Identify which cell holds the provided text, then report its (x, y) central coordinate. 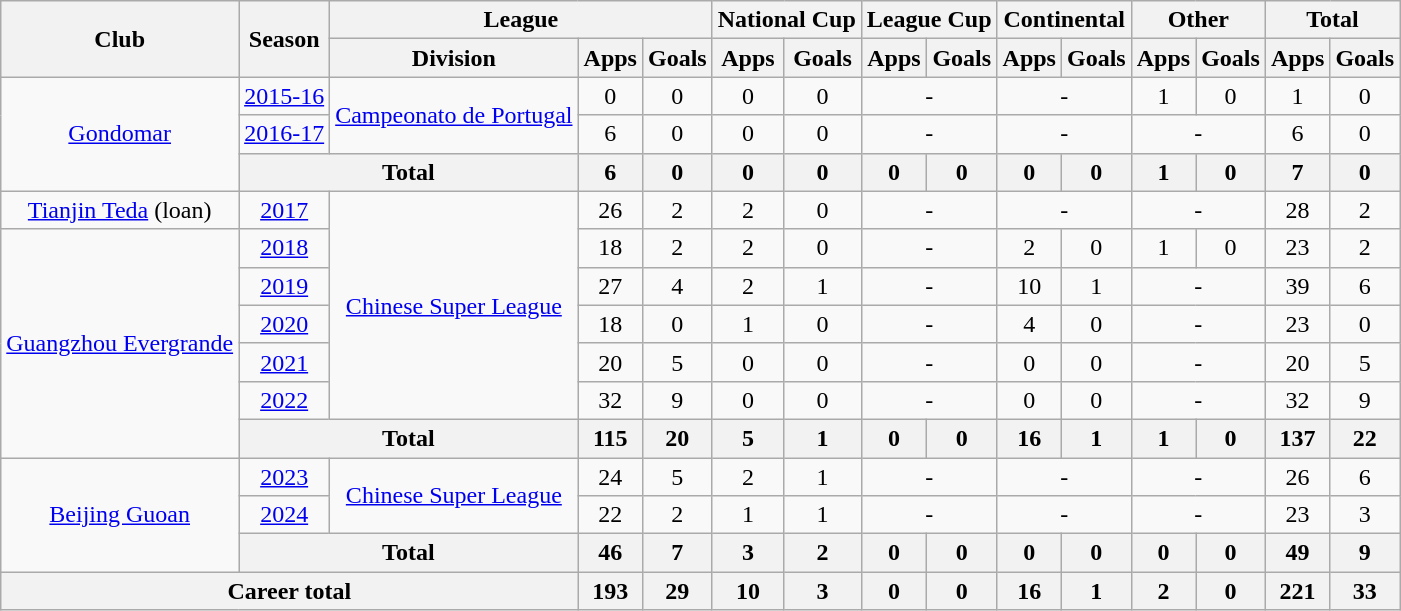
2020 (284, 324)
National Cup (786, 20)
Division (454, 58)
Club (120, 39)
115 (610, 438)
137 (1297, 438)
193 (610, 591)
2022 (284, 400)
Continental (1064, 20)
2018 (284, 248)
221 (1297, 591)
Guangzhou Evergrande (120, 343)
29 (677, 591)
Tianjin Teda (loan) (120, 210)
2024 (284, 515)
2017 (284, 210)
Gondomar (120, 134)
49 (1297, 553)
24 (610, 477)
2016-17 (284, 134)
28 (1297, 210)
46 (610, 553)
33 (1365, 591)
Career total (290, 591)
Campeonato de Portugal (454, 115)
League (522, 20)
League Cup (929, 20)
2019 (284, 286)
27 (610, 286)
39 (1297, 286)
2015-16 (284, 96)
2021 (284, 362)
Season (284, 39)
2023 (284, 477)
Other (1198, 20)
Beijing Guoan (120, 515)
